Find where the given text appears and provide that cell's center as (x, y) coordinate. 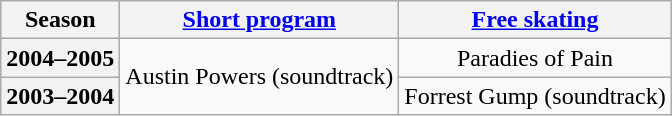
Forrest Gump (soundtrack) (535, 96)
Paradies of Pain (535, 58)
2003–2004 (60, 96)
Austin Powers (soundtrack) (260, 77)
2004–2005 (60, 58)
Free skating (535, 20)
Season (60, 20)
Short program (260, 20)
